Scan for the cell matching the given text and deliver its (x, y) coordinate at center. 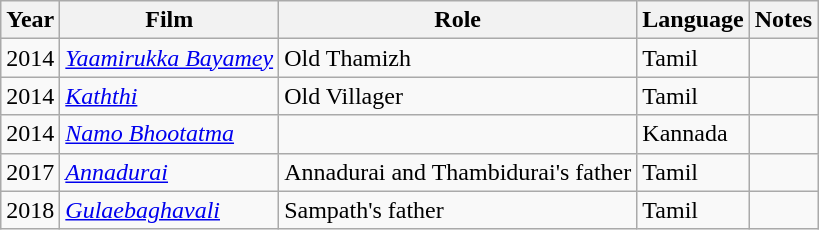
Old Thamizh (458, 58)
Annadurai and Thambidurai's father (458, 172)
Old Villager (458, 96)
Language (693, 20)
Role (458, 20)
Kaththi (170, 96)
Kannada (693, 134)
Film (170, 20)
2018 (30, 210)
Annadurai (170, 172)
Year (30, 20)
Notes (783, 20)
Yaamirukka Bayamey (170, 58)
Gulaebaghavali (170, 210)
Sampath's father (458, 210)
2017 (30, 172)
Namo Bhootatma (170, 134)
